From the cell containing the given text, extract its center point as (x, y) coordinate. 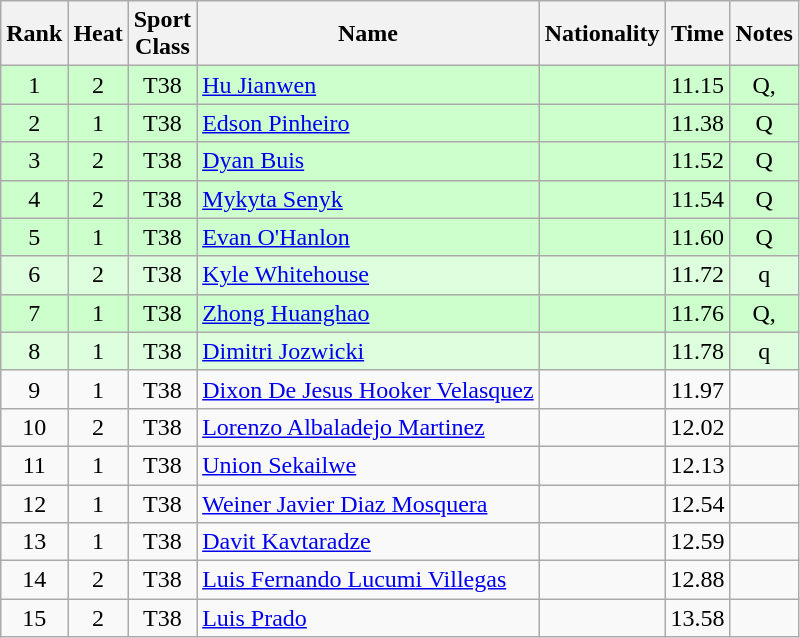
Luis Fernando Lucumi Villegas (368, 580)
Zhong Huanghao (368, 313)
Weiner Javier Diaz Mosquera (368, 503)
12.59 (698, 542)
Heat (98, 34)
8 (34, 351)
Dimitri Jozwicki (368, 351)
9 (34, 389)
11.78 (698, 351)
Nationality (602, 34)
Notes (764, 34)
Time (698, 34)
12.54 (698, 503)
11.15 (698, 85)
Mykyta Senyk (368, 199)
12 (34, 503)
Lorenzo Albaladejo Martinez (368, 427)
5 (34, 237)
Union Sekailwe (368, 465)
7 (34, 313)
Dixon De Jesus Hooker Velasquez (368, 389)
12.13 (698, 465)
3 (34, 161)
10 (34, 427)
14 (34, 580)
Dyan Buis (368, 161)
SportClass (162, 34)
Luis Prado (368, 618)
13 (34, 542)
Edson Pinheiro (368, 123)
Davit Kavtaradze (368, 542)
Evan O'Hanlon (368, 237)
4 (34, 199)
11.72 (698, 275)
Rank (34, 34)
12.02 (698, 427)
Kyle Whitehouse (368, 275)
12.88 (698, 580)
11.97 (698, 389)
11 (34, 465)
11.52 (698, 161)
11.60 (698, 237)
15 (34, 618)
Hu Jianwen (368, 85)
13.58 (698, 618)
11.38 (698, 123)
11.54 (698, 199)
Name (368, 34)
11.76 (698, 313)
6 (34, 275)
